Return (X, Y) of the center of cell containing provided text 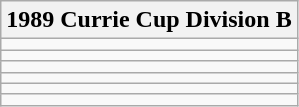
1989 Currie Cup Division B (149, 20)
